Search for the cell housing the specified text and yield its [x, y] center coordinate. 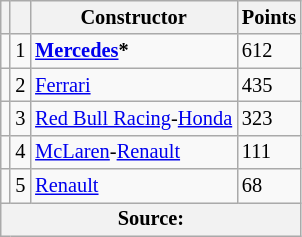
5 [20, 186]
323 [269, 118]
Ferrari [134, 85]
Points [269, 17]
Source: [151, 219]
Mercedes* [134, 51]
4 [20, 152]
2 [20, 85]
111 [269, 152]
Red Bull Racing-Honda [134, 118]
1 [20, 51]
3 [20, 118]
68 [269, 186]
Renault [134, 186]
435 [269, 85]
McLaren-Renault [134, 152]
612 [269, 51]
Constructor [134, 17]
